Capture the cell that displays the provided text and extract its [X, Y] central coordinate. 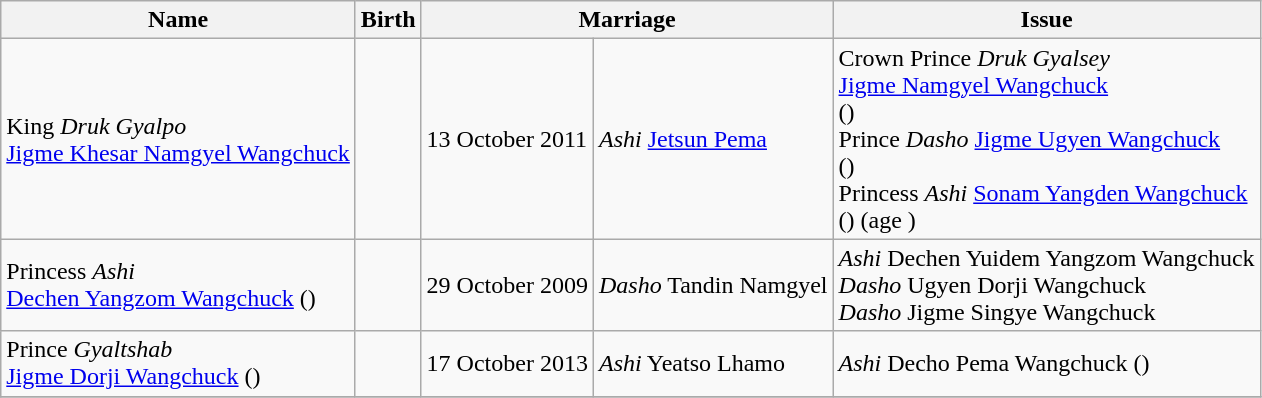
Marriage [627, 20]
Princess AshiDechen Yangzom Wangchuck () [178, 285]
Ashi Yeatso Lhamo [713, 364]
29 October 2009 [507, 285]
Issue [1046, 20]
Crown Prince Druk GyalseyJigme Namgyel Wangchuck ()Prince Dasho Jigme Ugyen Wangchuck()Princess Ashi Sonam Yangden Wangchuck() (age ) [1046, 139]
13 October 2011 [507, 139]
King Druk GyalpoJigme Khesar Namgyel Wangchuck [178, 139]
Ashi Jetsun Pema [713, 139]
Name [178, 20]
Dasho Tandin Namgyel [713, 285]
Birth [388, 20]
Ashi Dechen Yuidem Yangzom WangchuckDasho Ugyen Dorji WangchuckDasho Jigme Singye Wangchuck [1046, 285]
17 October 2013 [507, 364]
Prince GyaltshabJigme Dorji Wangchuck () [178, 364]
Ashi Decho Pema Wangchuck () [1046, 364]
